Find where the given text appears and provide that cell's center as [x, y] coordinate. 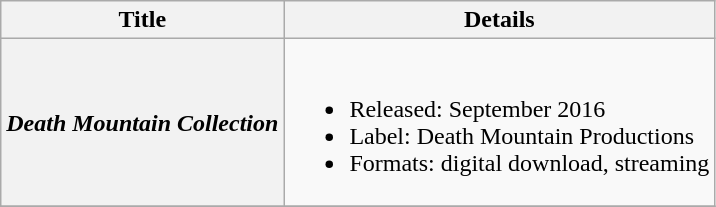
Title [142, 20]
Death Mountain Collection [142, 122]
Released: September 2016Label: Death Mountain ProductionsFormats: digital download, streaming [500, 122]
Details [500, 20]
